Capture the cell that displays the provided text and extract its (x, y) central coordinate. 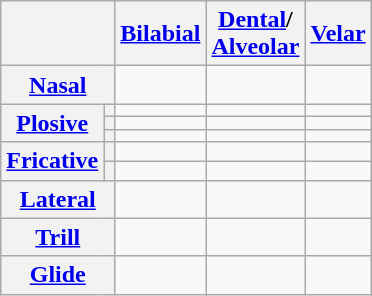
Plosive (52, 123)
Bilabial (160, 34)
Dental/Alveolar (256, 34)
Fricative (52, 161)
Trill (58, 237)
Velar (338, 34)
Nasal (58, 85)
Glide (58, 275)
Lateral (58, 199)
